Search for the cell housing the specified text and yield its (x, y) center coordinate. 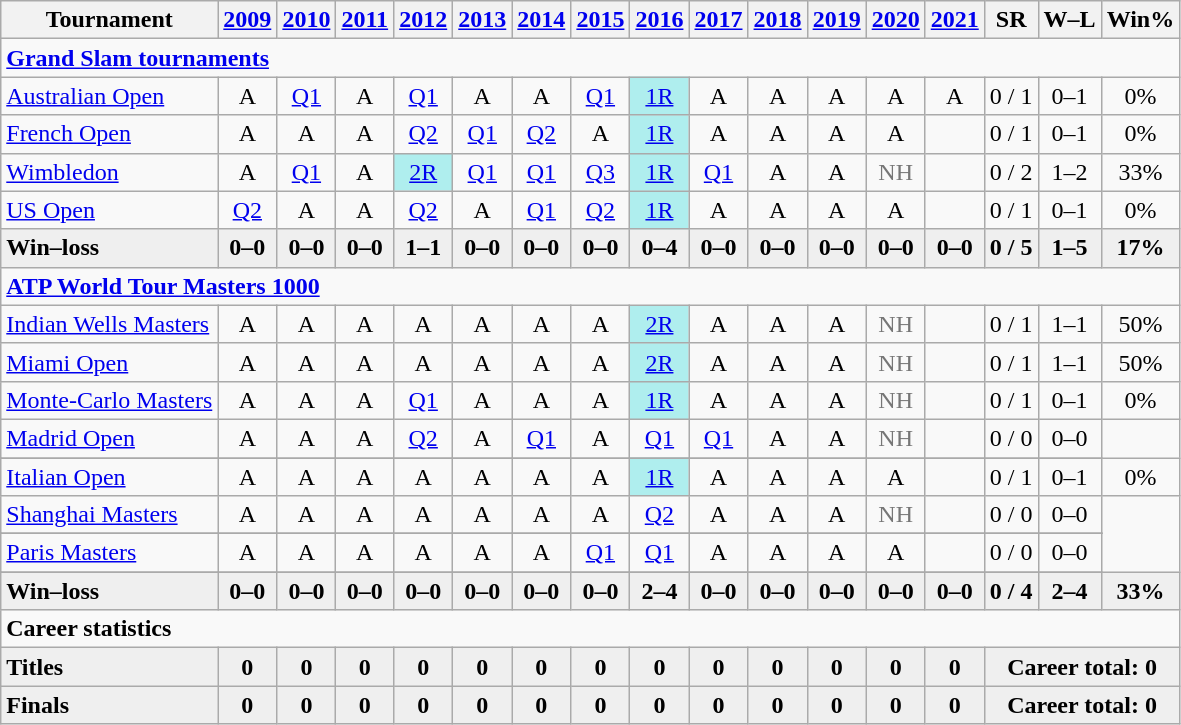
2010 (306, 20)
Paris Masters (110, 553)
2014 (542, 20)
2009 (248, 20)
2020 (896, 20)
Titles (110, 667)
Tournament (110, 20)
Shanghai Masters (110, 515)
0 / 2 (1011, 172)
2015 (600, 20)
ATP World Tour Masters 1000 (590, 286)
Italian Open (110, 477)
Australian Open (110, 96)
Monte-Carlo Masters (110, 400)
SR (1011, 20)
Miami Open (110, 362)
W–L (1070, 20)
2018 (778, 20)
0–4 (660, 248)
1–2 (1070, 172)
2013 (482, 20)
Q3 (600, 172)
2016 (660, 20)
Madrid Open (110, 438)
US Open (110, 210)
Wimbledon (110, 172)
French Open (110, 134)
0 / 5 (1011, 248)
Career statistics (590, 629)
0 / 4 (1011, 591)
Win% (1140, 20)
Finals (110, 705)
17% (1140, 248)
2019 (836, 20)
2017 (718, 20)
2012 (424, 20)
2021 (954, 20)
1–5 (1070, 248)
2011 (365, 20)
Indian Wells Masters (110, 324)
Grand Slam tournaments (590, 58)
